Detect which cell encompasses the target text, then output its [x, y] center coordinate. 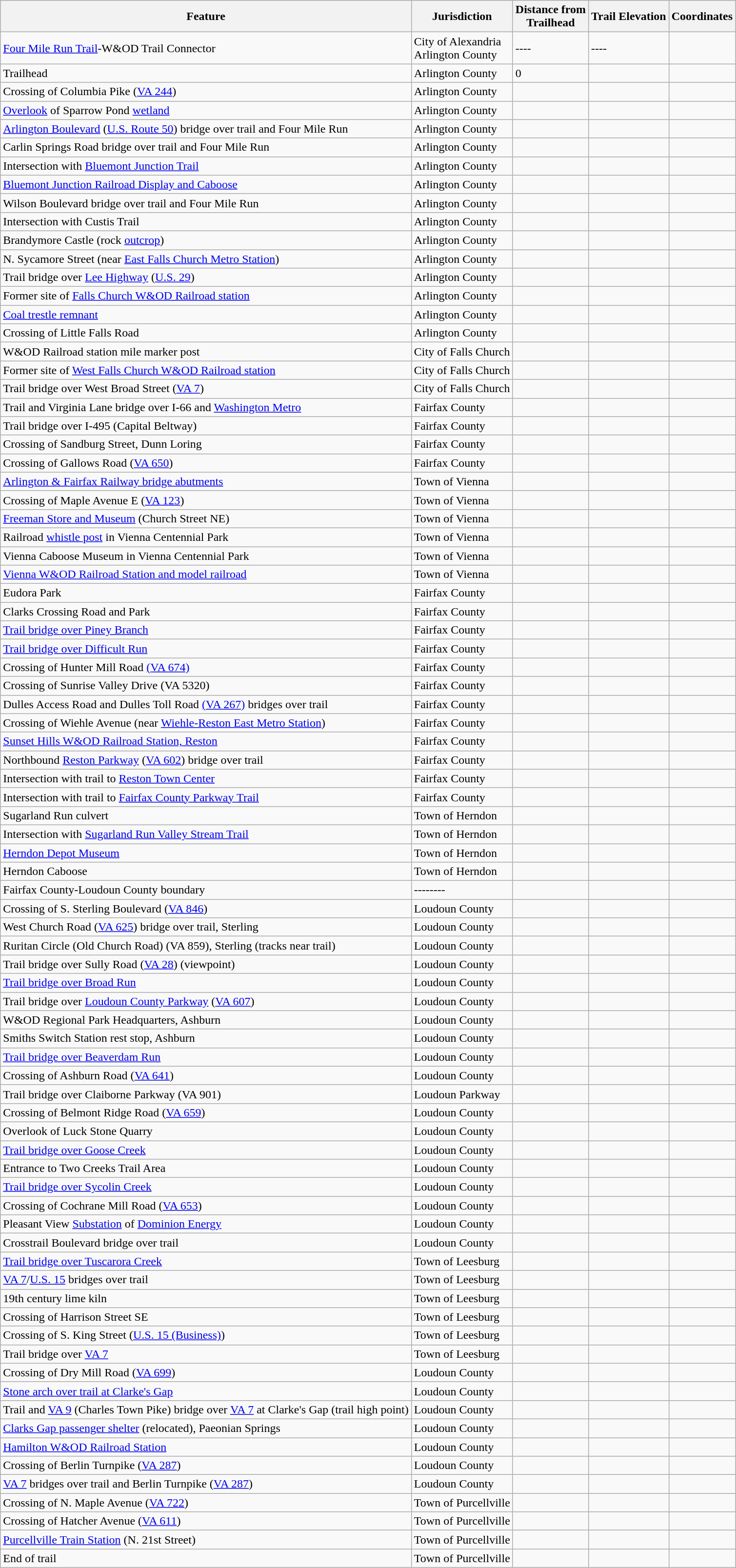
VA 7 bridges over trail and Berlin Turnpike (VA 287) [206, 1484]
Crossing of N. Maple Avenue (VA 722) [206, 1503]
Overlook of Sparrow Pond wetland [206, 110]
Stone arch over trail at Clarke's Gap [206, 1391]
Trail bridge over Beaverdam Run [206, 1057]
Overlook of Luck Stone Quarry [206, 1131]
Former site of West Falls Church W&OD Railroad station [206, 370]
Trail bridge over Sycolin Creek [206, 1187]
Northbound Reston Parkway (VA 602) bridge over trail [206, 760]
Carlin Springs Road bridge over trail and Four Mile Run [206, 147]
-------- [462, 890]
Ruritan Circle (Old Church Road) (VA 859), Sterling (tracks near trail) [206, 946]
19th century lime kiln [206, 1298]
Clarks Gap passenger shelter (relocated), Paeonian Springs [206, 1428]
Sunset Hills W&OD Railroad Station, Reston [206, 741]
Trail bridge over Tuscarora Creek [206, 1261]
Wilson Boulevard bridge over trail and Four Mile Run [206, 203]
Brandymore Castle (rock outcrop) [206, 240]
End of trail [206, 1558]
Trail bridge over I-495 (Capital Beltway) [206, 426]
Freeman Store and Museum (Church Street NE) [206, 518]
Crossing of Harrison Street SE [206, 1317]
0 [550, 73]
Intersection with Sugarland Run Valley Stream Trail [206, 834]
Trail and Virginia Lane bridge over I-66 and Washington Metro [206, 407]
Intersection with trail to Fairfax County Parkway Trail [206, 797]
Intersection with Custis Trail [206, 221]
Former site of Falls Church W&OD Railroad station [206, 296]
Trail bridge over Sully Road (VA 28) (viewpoint) [206, 964]
Trail bridge over Difficult Run [206, 649]
Trail bridge over Claiborne Parkway (VA 901) [206, 1094]
City of AlexandriaArlington County [462, 48]
Trail bridge over West Broad Street (VA 7) [206, 389]
Smiths Switch Station rest stop, Ashburn [206, 1038]
Crossing of Hatcher Avenue (VA 611) [206, 1521]
Intersection with Bluemont Junction Trail [206, 166]
Trail bridge over Lee Highway (U.S. 29) [206, 278]
Crosstrail Boulevard bridge over trail [206, 1243]
Railroad whistle post in Vienna Centennial Park [206, 537]
Pleasant View Substation of Dominion Energy [206, 1224]
Crossing of Cochrane Mill Road (VA 653) [206, 1206]
Herndon Depot Museum [206, 853]
Crossing of Ashburn Road (VA 641) [206, 1075]
N. Sycamore Street (near East Falls Church Metro Station) [206, 259]
Crossing of S. King Street (U.S. 15 (Business)) [206, 1335]
Coordinates [702, 17]
Feature [206, 17]
Trail bridge over Piney Branch [206, 630]
Trail Elevation [629, 17]
West Church Road (VA 625) bridge over trail, Sterling [206, 927]
Hamilton W&OD Railroad Station [206, 1447]
Clarks Crossing Road and Park [206, 612]
Intersection with trail to Reston Town Center [206, 778]
Trailhead [206, 73]
Bluemont Junction Railroad Display and Caboose [206, 184]
W&OD Regional Park Headquarters, Ashburn [206, 1020]
Crossing of Sunrise Valley Drive (VA 5320) [206, 686]
Trail bridge over Loudoun County Parkway (VA 607) [206, 1001]
Crossing of Dry Mill Road (VA 699) [206, 1372]
Arlington & Fairfax Railway bridge abutments [206, 481]
W&OD Railroad station mile marker post [206, 352]
Crossing of Gallows Road (VA 650) [206, 463]
Vienna W&OD Railroad Station and model railroad [206, 575]
Distance fromTrailhead [550, 17]
Trail bridge over Broad Run [206, 983]
VA 7/U.S. 15 bridges over trail [206, 1280]
Crossing of Little Falls Road [206, 333]
Crossing of S. Sterling Boulevard (VA 846) [206, 909]
Purcellville Train Station (N. 21st Street) [206, 1540]
Crossing of Wiehle Avenue (near Wiehle-Reston East Metro Station) [206, 723]
Coal trestle remnant [206, 315]
Dulles Access Road and Dulles Toll Road (VA 267) bridges over trail [206, 704]
Jurisdiction [462, 17]
Crossing of Berlin Turnpike (VA 287) [206, 1466]
Eudora Park [206, 593]
Four Mile Run Trail-W&OD Trail Connector [206, 48]
Trail and VA 9 (Charles Town Pike) bridge over VA 7 at Clarke's Gap (trail high point) [206, 1409]
Fairfax County-Loudoun County boundary [206, 890]
Sugarland Run culvert [206, 815]
Crossing of Maple Avenue E (VA 123) [206, 500]
Crossing of Sandburg Street, Dunn Loring [206, 444]
Trail bridge over VA 7 [206, 1354]
Vienna Caboose Museum in Vienna Centennial Park [206, 556]
Entrance to Two Creeks Trail Area [206, 1169]
Trail bridge over Goose Creek [206, 1150]
Crossing of Hunter Mill Road (VA 674) [206, 667]
Crossing of Belmont Ridge Road (VA 659) [206, 1112]
Arlington Boulevard (U.S. Route 50) bridge over trail and Four Mile Run [206, 129]
Herndon Caboose [206, 872]
Crossing of Columbia Pike (VA 244) [206, 92]
Loudoun Parkway [462, 1094]
